Pinpoint the cell where the given text exists, returning its [x, y] midpoint coordinate. 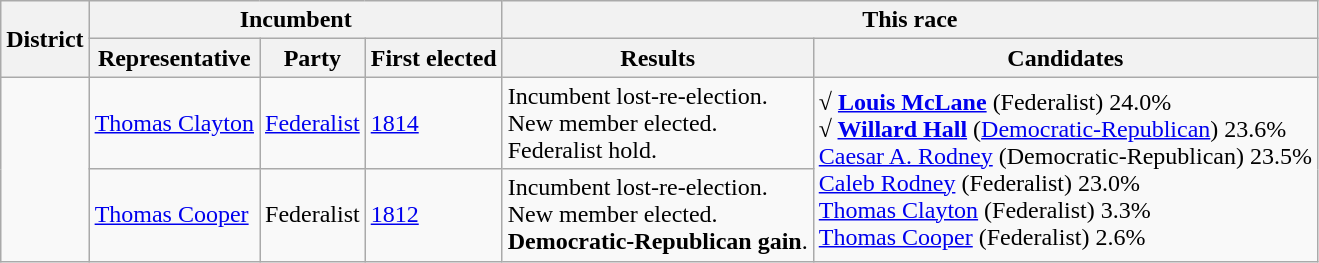
This race [910, 20]
District [45, 39]
Thomas Clayton [174, 123]
Party [313, 58]
Incumbent lost-re-election.New member elected.Federalist hold. [658, 123]
Candidates [1065, 58]
First elected [434, 58]
1812 [434, 215]
1814 [434, 123]
Incumbent lost-re-election.New member elected.Democratic-Republican gain. [658, 215]
Thomas Cooper [174, 215]
Representative [174, 58]
Incumbent [296, 20]
Results [658, 58]
